Output the [X, Y] coordinate of the center of the cell containing the given text.  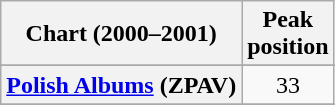
Chart (2000–2001) [122, 34]
Polish Albums (ZPAV) [122, 85]
Peakposition [288, 34]
33 [288, 85]
